Determine the (X, Y) coordinate at the center of the cell enclosing the given text.  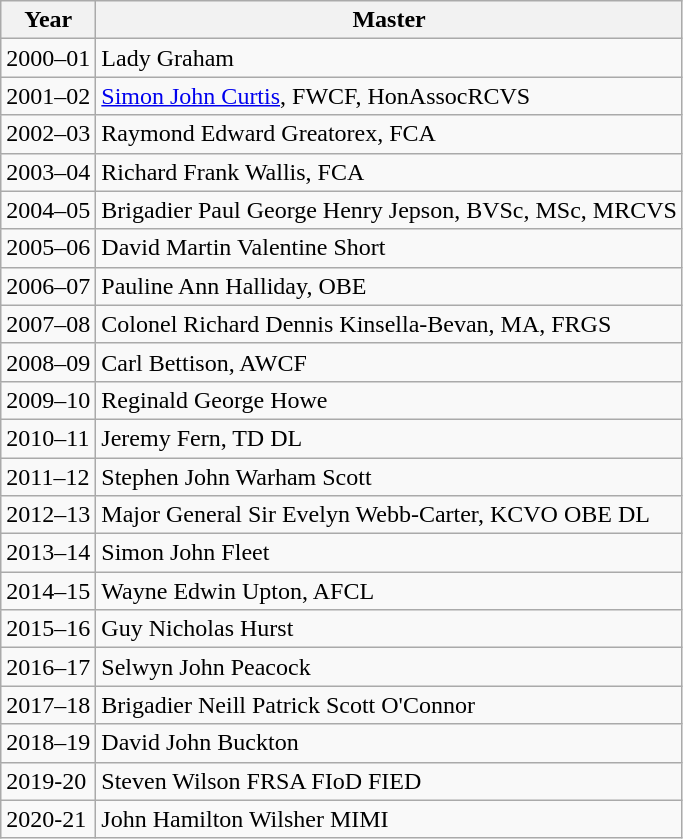
John Hamilton Wilsher MIMI (390, 819)
2008–09 (48, 362)
Raymond Edward Greatorex, FCA (390, 134)
Carl Bettison, AWCF (390, 362)
Reginald George Howe (390, 400)
Master (390, 20)
Richard Frank Wallis, FCA (390, 172)
2020-21 (48, 819)
David John Buckton (390, 743)
2004–05 (48, 210)
Selwyn John Peacock (390, 667)
Year (48, 20)
Major General Sir Evelyn Webb-Carter, KCVO OBE DL (390, 515)
2005–06 (48, 248)
2017–18 (48, 705)
Colonel Richard Dennis Kinsella-Bevan, MA, FRGS (390, 324)
Stephen John Warham Scott (390, 477)
Jeremy Fern, TD DL (390, 438)
2016–17 (48, 667)
2007–08 (48, 324)
2006–07 (48, 286)
2010–11 (48, 438)
Pauline Ann Halliday, OBE (390, 286)
2002–03 (48, 134)
2018–19 (48, 743)
2001–02 (48, 96)
2011–12 (48, 477)
2013–14 (48, 553)
Wayne Edwin Upton, AFCL (390, 591)
Guy Nicholas Hurst (390, 629)
Simon John Fleet (390, 553)
Brigadier Paul George Henry Jepson, BVSc, MSc, MRCVS (390, 210)
2015–16 (48, 629)
David Martin Valentine Short (390, 248)
2009–10 (48, 400)
Brigadier Neill Patrick Scott O'Connor (390, 705)
Lady Graham (390, 58)
2012–13 (48, 515)
2000–01 (48, 58)
Simon John Curtis, FWCF, HonAssocRCVS (390, 96)
2014–15 (48, 591)
2019-20 (48, 781)
2003–04 (48, 172)
Steven Wilson FRSA FIoD FIED (390, 781)
